Output the (x, y) coordinate of the center of the cell containing the given text.  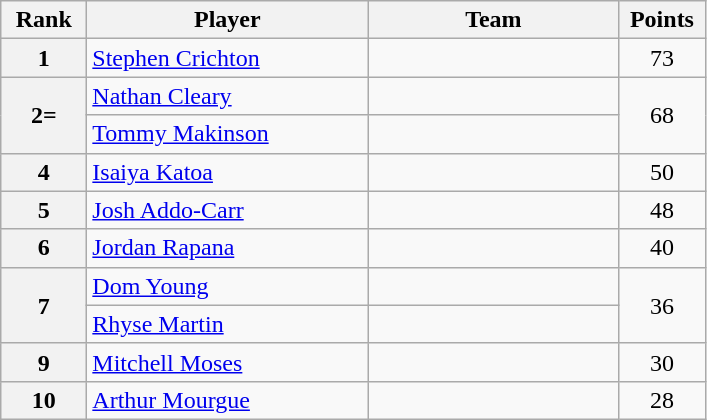
Isaiya Katoa (228, 172)
Stephen Crichton (228, 58)
Team (494, 20)
Tommy Makinson (228, 134)
Nathan Cleary (228, 96)
Points (662, 20)
30 (662, 362)
73 (662, 58)
Mitchell Moses (228, 362)
2= (44, 115)
6 (44, 248)
40 (662, 248)
48 (662, 210)
9 (44, 362)
36 (662, 305)
5 (44, 210)
10 (44, 400)
Arthur Mourgue (228, 400)
Player (228, 20)
4 (44, 172)
Rank (44, 20)
Rhyse Martin (228, 324)
68 (662, 115)
Jordan Rapana (228, 248)
50 (662, 172)
1 (44, 58)
Dom Young (228, 286)
7 (44, 305)
Josh Addo-Carr (228, 210)
28 (662, 400)
